Scan for the cell matching the given text and deliver its (X, Y) coordinate at center. 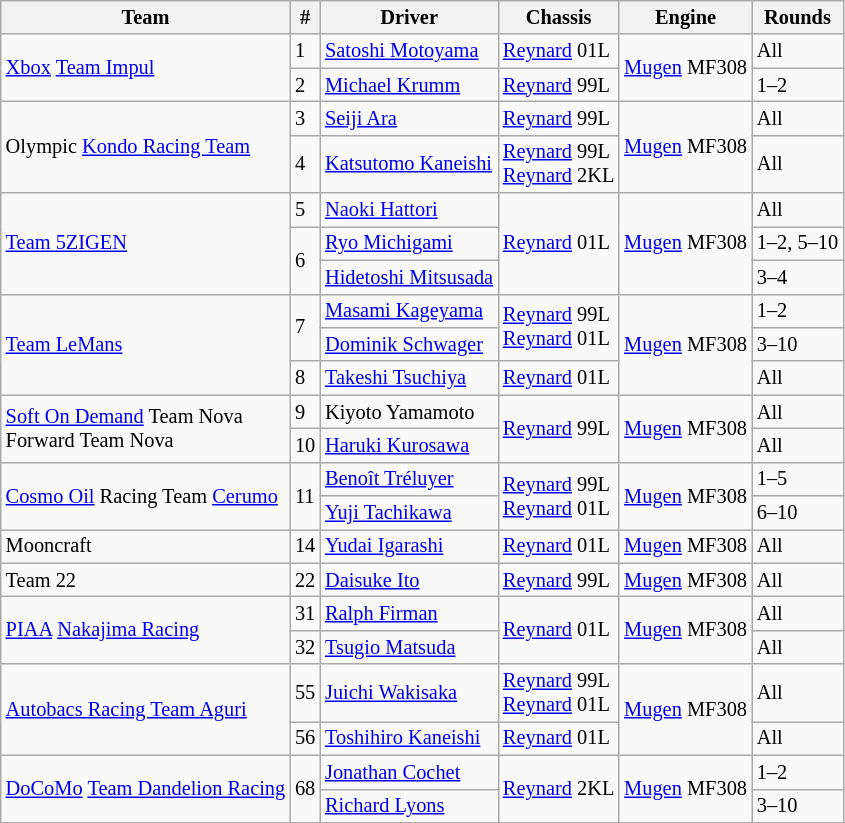
1–5 (798, 479)
Tsugio Matsuda (409, 647)
Ryo Michigami (409, 243)
Autobacs Racing Team Aguri (146, 710)
Cosmo Oil Racing Team Cerumo (146, 496)
1–2, 5–10 (798, 243)
55 (305, 693)
Reynard 2KL (558, 788)
Satoshi Motoyama (409, 51)
32 (305, 647)
Reynard 99LReynard 2KL (558, 164)
Masami Kageyama (409, 311)
6 (305, 260)
Engine (686, 17)
56 (305, 738)
Team LeMans (146, 344)
# (305, 17)
Juichi Wakisaka (409, 693)
Team (146, 17)
Soft On Demand Team NovaForward Team Nova (146, 428)
68 (305, 788)
Olympic Kondo Racing Team (146, 146)
DoCoMo Team Dandelion Racing (146, 788)
Michael Krumm (409, 85)
5 (305, 210)
14 (305, 546)
Katsutomo Kaneishi (409, 164)
Ralph Firman (409, 613)
Team 22 (146, 580)
6–10 (798, 513)
Chassis (558, 17)
22 (305, 580)
Haruki Kurosawa (409, 445)
10 (305, 445)
9 (305, 412)
4 (305, 164)
Driver (409, 17)
Jonathan Cochet (409, 772)
3 (305, 118)
Mooncraft (146, 546)
Benoît Tréluyer (409, 479)
8 (305, 378)
Xbox Team Impul (146, 68)
Yuji Tachikawa (409, 513)
2 (305, 85)
1 (305, 51)
3–4 (798, 277)
Takeshi Tsuchiya (409, 378)
Dominik Schwager (409, 344)
7 (305, 328)
31 (305, 613)
Rounds (798, 17)
Daisuke Ito (409, 580)
Seiji Ara (409, 118)
Kiyoto Yamamoto (409, 412)
Hidetoshi Mitsusada (409, 277)
Toshihiro Kaneishi (409, 738)
Richard Lyons (409, 806)
Naoki Hattori (409, 210)
Yudai Igarashi (409, 546)
11 (305, 496)
Team 5ZIGEN (146, 244)
PIAA Nakajima Racing (146, 630)
